Scan for the cell matching the given text and deliver its [X, Y] coordinate at center. 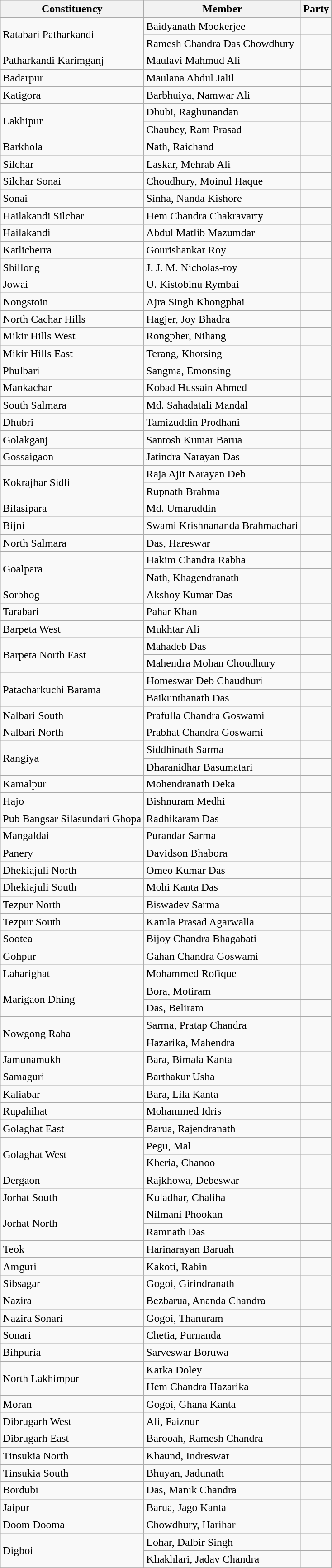
Jorhat North [72, 1223]
Bhuyan, Jadunath [223, 1473]
Mukhtar Ali [223, 629]
Nilmani Phookan [223, 1215]
Kamalpur [72, 784]
Mangaldai [72, 836]
Homeswar Deb Chaudhuri [223, 681]
Bordubi [72, 1490]
Das, Hareswar [223, 543]
Marigaon Dhing [72, 999]
Md. Umaruddin [223, 509]
Rajkhowa, Debeswar [223, 1180]
Tinsukia North [72, 1456]
Member [223, 9]
Jorhat South [72, 1197]
Kheria, Chanoo [223, 1163]
Tamizuddin Prodhani [223, 422]
Ratabari Patharkandi [72, 35]
Jaipur [72, 1507]
Barooah, Ramesh Chandra [223, 1439]
Teok [72, 1249]
Mohammed Idris [223, 1111]
Nazira Sonari [72, 1318]
Gogoi, Thanuram [223, 1318]
Dibrugarh West [72, 1421]
Patacharkuchi Barama [72, 689]
Chaubey, Ram Prasad [223, 129]
Purandar Sarma [223, 836]
Dharanidhar Basumatari [223, 767]
Hakim Chandra Rabha [223, 560]
Golaghat West [72, 1154]
Laharighat [72, 973]
North Lakhimpur [72, 1378]
Kuladhar, Chaliha [223, 1197]
Gohpur [72, 956]
Das, Beliram [223, 1008]
Patharkandi Karimganj [72, 61]
Omeo Kumar Das [223, 870]
Davidson Bhabora [223, 853]
Chowdhury, Harihar [223, 1525]
Tinsukia South [72, 1473]
Akshoy Kumar Das [223, 595]
Nowgong Raha [72, 1034]
Choudhury, Moinul Haque [223, 181]
Bijoy Chandra Bhagabati [223, 939]
Nongstoin [72, 302]
Dhubri [72, 422]
Goalpara [72, 569]
Hem Chandra Hazarika [223, 1387]
Golakganj [72, 439]
Dhekiajuli South [72, 887]
Nazira [72, 1301]
Phulbari [72, 371]
Pahar Khan [223, 612]
Raja Ajit Narayan Deb [223, 474]
Chetia, Purnanda [223, 1335]
Hazarika, Mahendra [223, 1042]
Silchar [72, 164]
Karka Doley [223, 1370]
Jowai [72, 285]
J. J. M. Nicholas-roy [223, 267]
U. Kistobinu Rymbai [223, 285]
Dhekiajuli North [72, 870]
Mikir Hills West [72, 336]
Bihpuria [72, 1353]
Baidyanath Mookerjee [223, 26]
Bara, Lila Kanta [223, 1094]
Kakoti, Rabin [223, 1266]
Prabhat Chandra Goswami [223, 732]
Hajo [72, 801]
Lakhipur [72, 121]
Tarabari [72, 612]
Silchar Sonai [72, 181]
Bishnuram Medhi [223, 801]
Gourishankar Roy [223, 250]
Amguri [72, 1266]
Dergaon [72, 1180]
Khakhlari, Jadav Chandra [223, 1559]
Siddhinath Sarma [223, 749]
Nath, Khagendranath [223, 577]
Ajra Singh Khongphai [223, 302]
Khaund, Indreswar [223, 1456]
Nath, Raichand [223, 147]
Mohi Kanta Das [223, 887]
Kokrajhar Sidli [72, 482]
Abdul Matlib Mazumdar [223, 233]
Kamla Prasad Agarwalla [223, 922]
Golaghat East [72, 1129]
Radhikaram Das [223, 819]
Hailakandi Silchar [72, 216]
Doom Dooma [72, 1525]
Bilasipara [72, 509]
Barthakur Usha [223, 1077]
North Cachar Hills [72, 319]
Moran [72, 1404]
Barkhola [72, 147]
Constituency [72, 9]
Barpeta West [72, 629]
Dhubi, Raghunandan [223, 112]
Kaliabar [72, 1094]
Ramesh Chandra Das Chowdhury [223, 43]
Panery [72, 853]
Santosh Kumar Barua [223, 439]
Shillong [72, 267]
Sonai [72, 198]
Mahadeb Das [223, 646]
Sarveswar Boruwa [223, 1353]
Kobad Hussain Ahmed [223, 388]
Baikunthanath Das [223, 698]
Digboi [72, 1550]
Sibsagar [72, 1283]
Katigora [72, 95]
Hem Chandra Chakravarty [223, 216]
Ramnath Das [223, 1232]
Rupnath Brahma [223, 491]
Badarpur [72, 78]
Nalbari North [72, 732]
Gossaigaon [72, 457]
Bara, Bimala Kanta [223, 1060]
Rongpher, Nihang [223, 336]
Lohar, Dalbir Singh [223, 1542]
Maulana Abdul Jalil [223, 78]
Jatindra Narayan Das [223, 457]
Samaguri [72, 1077]
Sinha, Nanda Kishore [223, 198]
Maulavi Mahmud Ali [223, 61]
Tezpur North [72, 905]
Pegu, Mal [223, 1146]
Barbhuiya, Namwar Ali [223, 95]
Mohendranath Deka [223, 784]
South Salmara [72, 405]
Terang, Khorsing [223, 353]
Hailakandi [72, 233]
Barua, Jago Kanta [223, 1507]
Tezpur South [72, 922]
Sangma, Emonsing [223, 371]
Gahan Chandra Goswami [223, 956]
Mohammed Rofique [223, 973]
Katlicherra [72, 250]
Hagjer, Joy Bhadra [223, 319]
Sootea [72, 939]
Gogoi, Ghana Kanta [223, 1404]
Sonari [72, 1335]
Mahendra Mohan Choudhury [223, 663]
Bezbarua, Ananda Chandra [223, 1301]
North Salmara [72, 543]
Mankachar [72, 388]
Swami Krishnananda Brahmachari [223, 526]
Mikir Hills East [72, 353]
Pub Bangsar Silasundari Ghopa [72, 819]
Nalbari South [72, 715]
Barua, Rajendranath [223, 1129]
Md. Sahadatali Mandal [223, 405]
Ali, Faiznur [223, 1421]
Bora, Motiram [223, 991]
Bijni [72, 526]
Rupahihat [72, 1111]
Barpeta North East [72, 655]
Sorbhog [72, 595]
Rangiya [72, 758]
Das, Manik Chandra [223, 1490]
Dibrugarh East [72, 1439]
Laskar, Mehrab Ali [223, 164]
Harinarayan Baruah [223, 1249]
Sarma, Pratap Chandra [223, 1025]
Gogoi, Girindranath [223, 1283]
Jamunamukh [72, 1060]
Prafulla Chandra Goswami [223, 715]
Biswadev Sarma [223, 905]
Party [316, 9]
